From the cell containing the given text, extract its center point as [X, Y] coordinate. 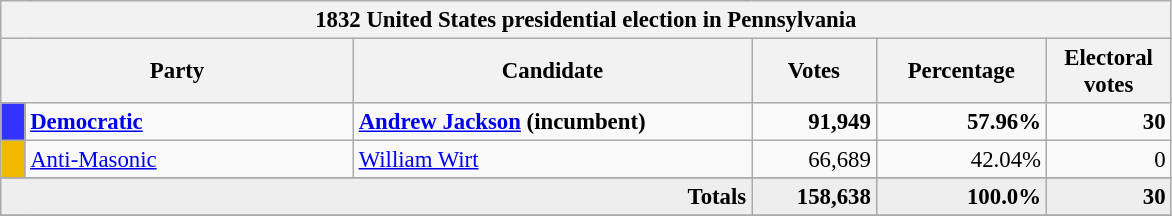
42.04% [961, 160]
Votes [814, 72]
1832 United States presidential election in Pennsylvania [586, 20]
Totals [376, 197]
Percentage [961, 72]
Electoral votes [1108, 72]
0 [1108, 160]
57.96% [961, 122]
Candidate [552, 72]
Party [178, 72]
Andrew Jackson (incumbent) [552, 122]
91,949 [814, 122]
100.0% [961, 197]
66,689 [814, 160]
158,638 [814, 197]
William Wirt [552, 160]
Democratic [189, 122]
Anti-Masonic [189, 160]
